Provide the (x, y) coordinate of the cell's center where the given text is located.  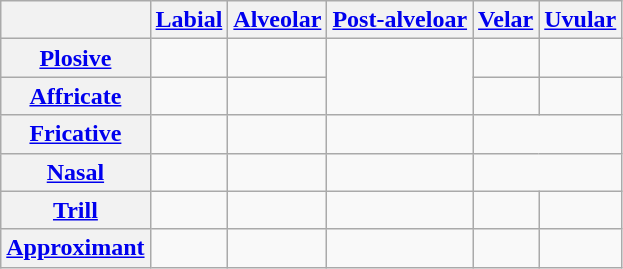
Post-alveloar (400, 20)
Trill (76, 210)
Nasal (76, 172)
Fricative (76, 134)
Labial (189, 20)
Alveolar (278, 20)
Plosive (76, 58)
Approximant (76, 248)
Affricate (76, 96)
Velar (506, 20)
Uvular (580, 20)
